Identify which cell holds the provided text, then report its [x, y] central coordinate. 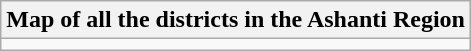
Map of all the districts in the Ashanti Region [236, 20]
